Locate the cell with the specified text and output its (x, y) center coordinate. 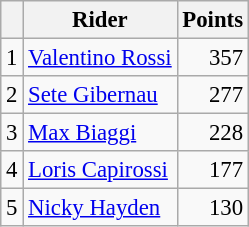
Max Biaggi (100, 133)
Points (212, 20)
1 (12, 58)
Sete Gibernau (100, 95)
177 (212, 170)
277 (212, 95)
Rider (100, 20)
4 (12, 170)
228 (212, 133)
3 (12, 133)
2 (12, 95)
5 (12, 208)
Loris Capirossi (100, 170)
357 (212, 58)
130 (212, 208)
Valentino Rossi (100, 58)
Nicky Hayden (100, 208)
